Return [X, Y] of the center of cell containing provided text 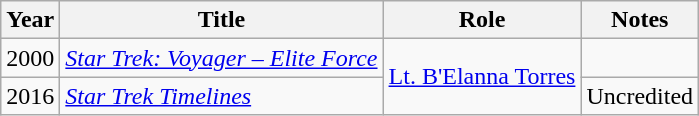
Role [482, 20]
Title [222, 20]
2000 [30, 58]
2016 [30, 96]
Uncredited [640, 96]
Year [30, 20]
Star Trek Timelines [222, 96]
Notes [640, 20]
Star Trek: Voyager – Elite Force [222, 58]
Lt. B'Elanna Torres [482, 77]
